Determine the (x, y) coordinate at the center of the cell enclosing the given text.  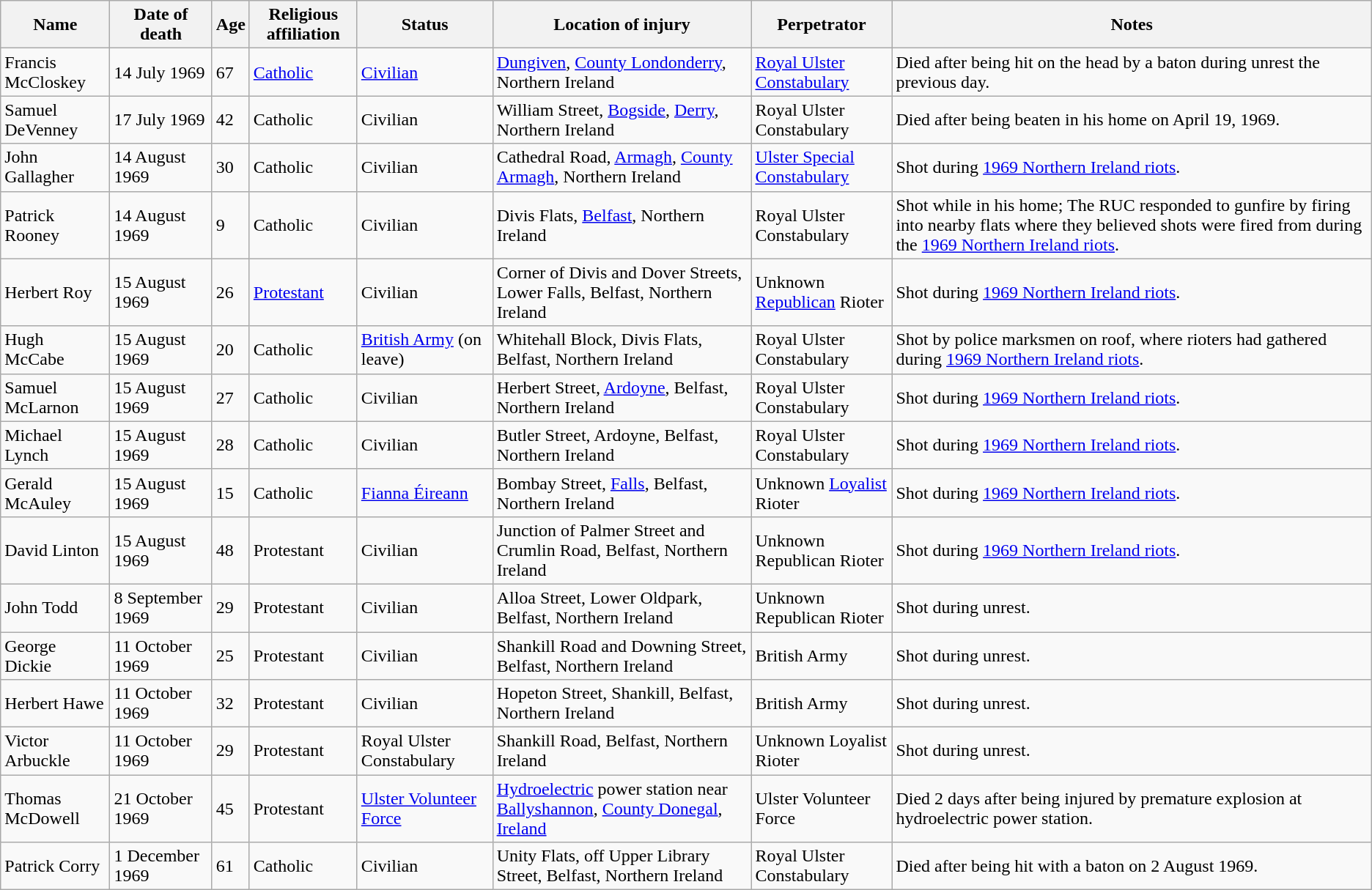
17 July 1969 (161, 120)
Samuel McLarnon (56, 397)
Ulster Special Constabulary (822, 167)
Thomas McDowell (56, 809)
9 (230, 225)
30 (230, 167)
Died after being hit on the head by a baton during unrest the previous day. (1132, 72)
George Dickie (56, 655)
14 July 1969 (161, 72)
Patrick Rooney (56, 225)
Religious affiliation (303, 25)
Francis McCloskey (56, 72)
42 (230, 120)
Junction of Palmer Street and Crumlin Road, Belfast, Northern Ireland (622, 550)
Herbert Hawe (56, 703)
21 October 1969 (161, 809)
Perpetrator (822, 25)
Michael Lynch (56, 445)
Name (56, 25)
Notes (1132, 25)
Bombay Street, Falls, Belfast, Northern Ireland (622, 492)
Herbert Street, Ardoyne, Belfast, Northern Ireland (622, 397)
Hydroelectric power station near Ballyshannon, County Donegal, Ireland (622, 809)
British Army (on leave) (425, 350)
48 (230, 550)
Dungiven, County Londonderry, Northern Ireland (622, 72)
Died 2 days after being injured by premature explosion at hydroelectric power station. (1132, 809)
Hugh McCabe (56, 350)
Gerald McAuley (56, 492)
Status (425, 25)
David Linton (56, 550)
Alloa Street, Lower Oldpark, Belfast, Northern Ireland (622, 608)
25 (230, 655)
61 (230, 866)
Died after being beaten in his home on April 19, 1969. (1132, 120)
Date of death (161, 25)
20 (230, 350)
32 (230, 703)
Age (230, 25)
Location of injury (622, 25)
Cathedral Road, Armagh, County Armagh, Northern Ireland (622, 167)
8 September 1969 (161, 608)
John Todd (56, 608)
Hopeton Street, Shankill, Belfast, Northern Ireland (622, 703)
1 December 1969 (161, 866)
Patrick Corry (56, 866)
28 (230, 445)
15 (230, 492)
Herbert Roy (56, 292)
Shankill Road, Belfast, Northern Ireland (622, 752)
Unity Flats, off Upper Library Street, Belfast, Northern Ireland (622, 866)
Divis Flats, Belfast, Northern Ireland (622, 225)
Corner of Divis and Dover Streets, Lower Falls, Belfast, Northern Ireland (622, 292)
Whitehall Block, Divis Flats, Belfast, Northern Ireland (622, 350)
Victor Arbuckle (56, 752)
Butler Street, Ardoyne, Belfast, Northern Ireland (622, 445)
Shankill Road and Downing Street, Belfast, Northern Ireland (622, 655)
67 (230, 72)
Shot by police marksmen on roof, where rioters had gathered during 1969 Northern Ireland riots. (1132, 350)
45 (230, 809)
26 (230, 292)
John Gallagher (56, 167)
Fianna Éireann (425, 492)
Died after being hit with a baton on 2 August 1969. (1132, 866)
William Street, Bogside, Derry, Northern Ireland (622, 120)
27 (230, 397)
Samuel DeVenney (56, 120)
